Locate the cell with the specified text and output its (X, Y) center coordinate. 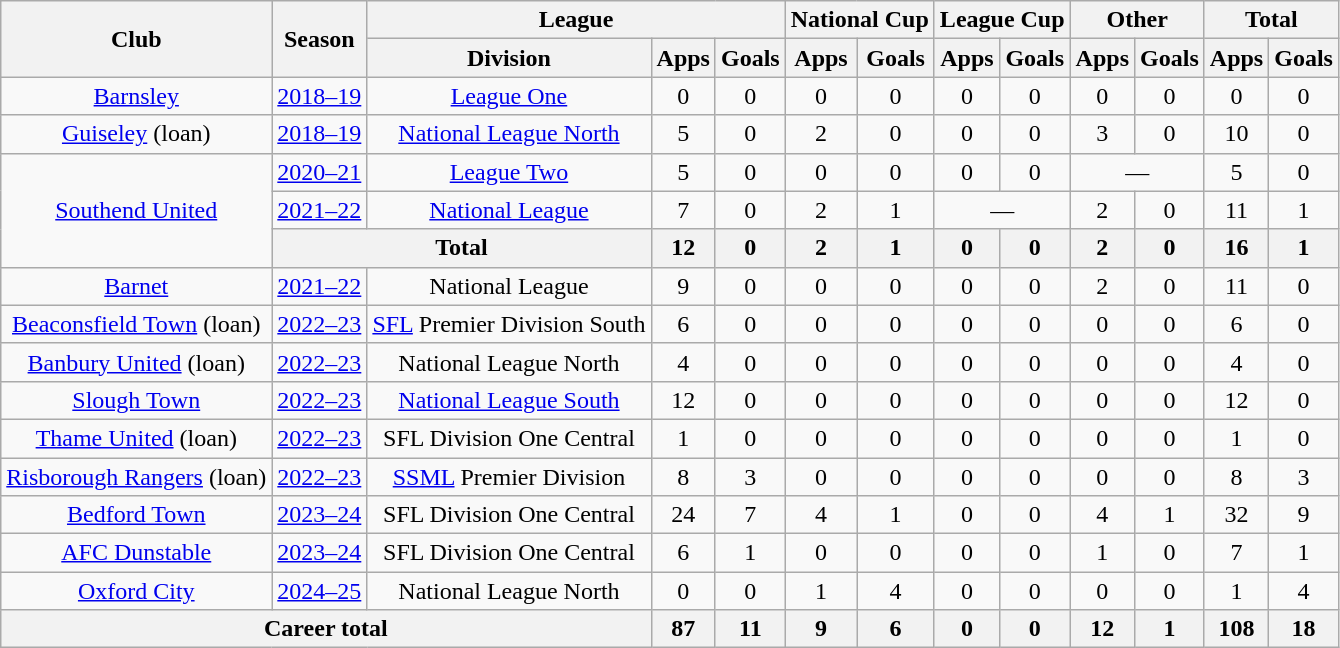
108 (1236, 629)
24 (683, 515)
Barnet (136, 286)
Season (320, 39)
Beaconsfield Town (loan) (136, 324)
Club (136, 39)
League (576, 20)
Slough Town (136, 400)
10 (1236, 134)
Other (1137, 20)
Risborough Rangers (loan) (136, 477)
18 (1304, 629)
16 (1236, 248)
Bedford Town (136, 515)
Guiseley (loan) (136, 134)
League One (509, 96)
87 (683, 629)
2020–21 (320, 172)
Oxford City (136, 591)
SFL Premier Division South (509, 324)
SSML Premier Division (509, 477)
Barnsley (136, 96)
League Two (509, 172)
32 (1236, 515)
National League South (509, 400)
National Cup (860, 20)
League Cup (1002, 20)
Career total (326, 629)
Division (509, 58)
Banbury United (loan) (136, 362)
AFC Dunstable (136, 553)
2024–25 (320, 591)
Southend United (136, 210)
Thame United (loan) (136, 438)
